Output the [X, Y] coordinate of the center of the cell containing the given text.  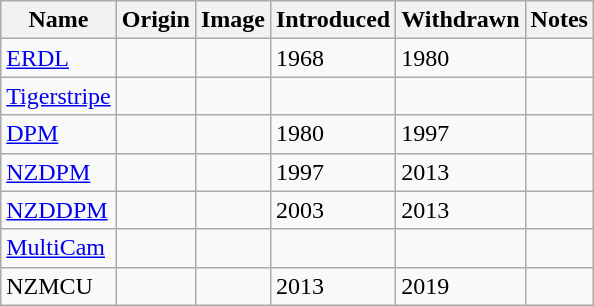
Name [59, 20]
Notes [559, 20]
NZMCU [59, 286]
Withdrawn [460, 20]
NZDDPM [59, 210]
DPM [59, 134]
2019 [460, 286]
2003 [332, 210]
Tigerstripe [59, 96]
NZDPM [59, 172]
Introduced [332, 20]
Origin [156, 20]
Image [232, 20]
MultiCam [59, 248]
1968 [332, 58]
ERDL [59, 58]
